Extract the [X, Y] coordinate from the center of the cell holding the provided text.  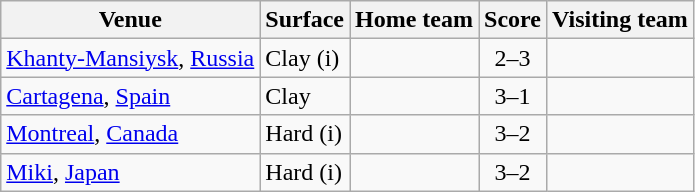
Khanty-Mansiysk, Russia [130, 58]
Montreal, Canada [130, 134]
Home team [414, 20]
Miki, Japan [130, 172]
Venue [130, 20]
Visiting team [620, 20]
Score [513, 20]
Surface [305, 20]
2–3 [513, 58]
Clay [305, 96]
Cartagena, Spain [130, 96]
3–1 [513, 96]
Clay (i) [305, 58]
